Return [X, Y] of the center of cell containing provided text 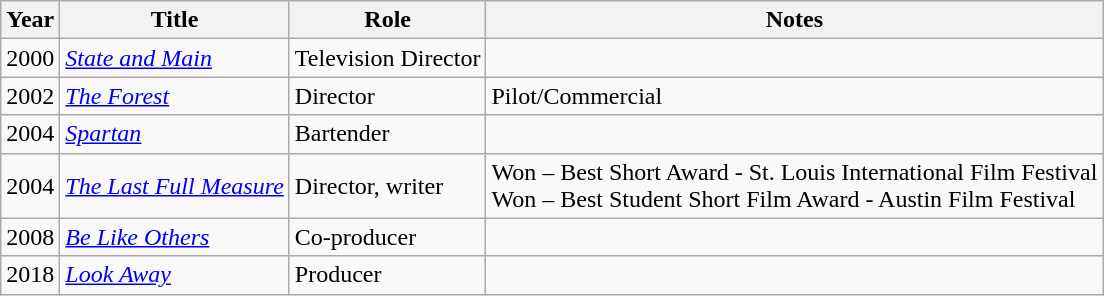
Be Like Others [175, 237]
Look Away [175, 275]
Spartan [175, 134]
Title [175, 20]
Pilot/Commercial [794, 96]
Producer [388, 275]
2000 [30, 58]
Role [388, 20]
Year [30, 20]
2018 [30, 275]
2008 [30, 237]
Director, writer [388, 186]
Co-producer [388, 237]
Notes [794, 20]
Director [388, 96]
Bartender [388, 134]
Television Director [388, 58]
State and Main [175, 58]
The Last Full Measure [175, 186]
The Forest [175, 96]
Won – Best Short Award - St. Louis International Film FestivalWon – Best Student Short Film Award - Austin Film Festival [794, 186]
2002 [30, 96]
